Output the [X, Y] coordinate of the center of the cell containing the given text.  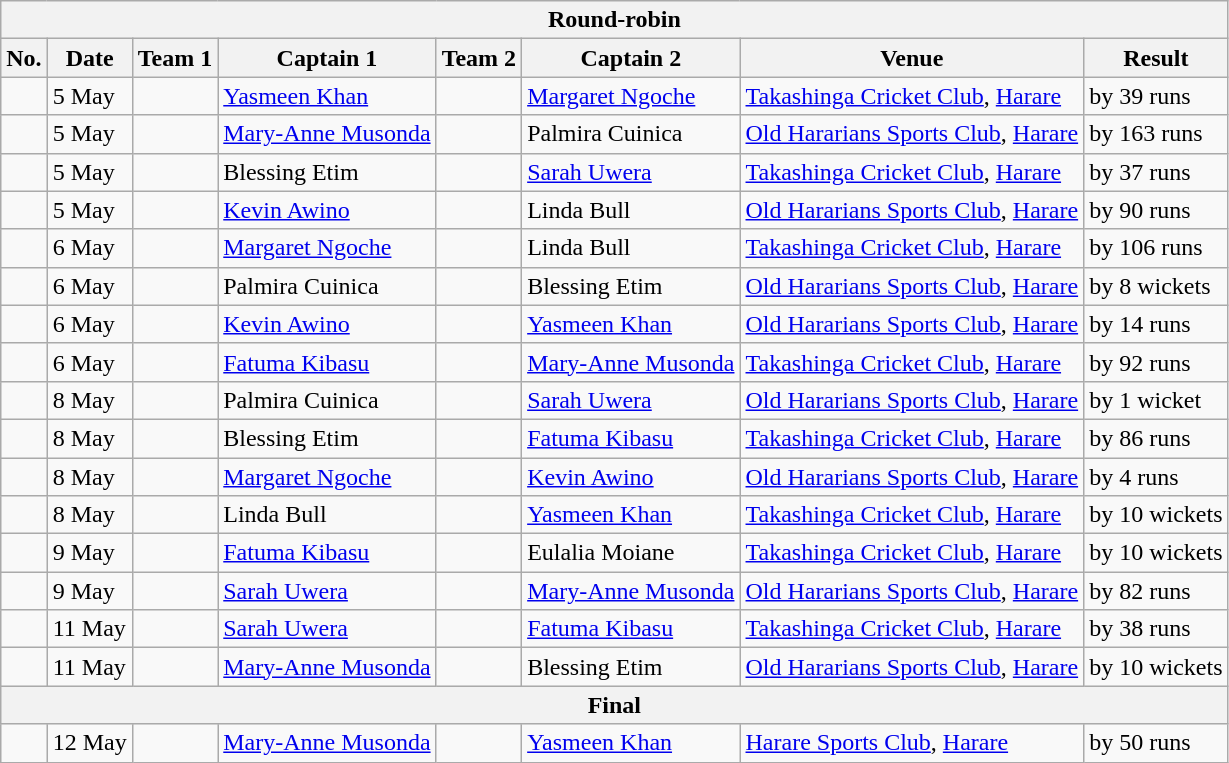
12 May [90, 743]
Team 2 [479, 58]
by 92 runs [1156, 362]
by 38 runs [1156, 629]
by 14 runs [1156, 324]
by 106 runs [1156, 248]
by 90 runs [1156, 210]
by 163 runs [1156, 134]
No. [24, 58]
Eulalia Moiane [631, 553]
Round-robin [614, 20]
by 86 runs [1156, 438]
by 37 runs [1156, 172]
Date [90, 58]
Team 1 [175, 58]
Final [614, 705]
by 82 runs [1156, 591]
Captain 2 [631, 58]
Harare Sports Club, Harare [912, 743]
Captain 1 [327, 58]
by 8 wickets [1156, 286]
Result [1156, 58]
by 39 runs [1156, 96]
by 4 runs [1156, 477]
Venue [912, 58]
by 1 wicket [1156, 400]
by 50 runs [1156, 743]
